Determine the (X, Y) coordinate at the center of the cell enclosing the given text.  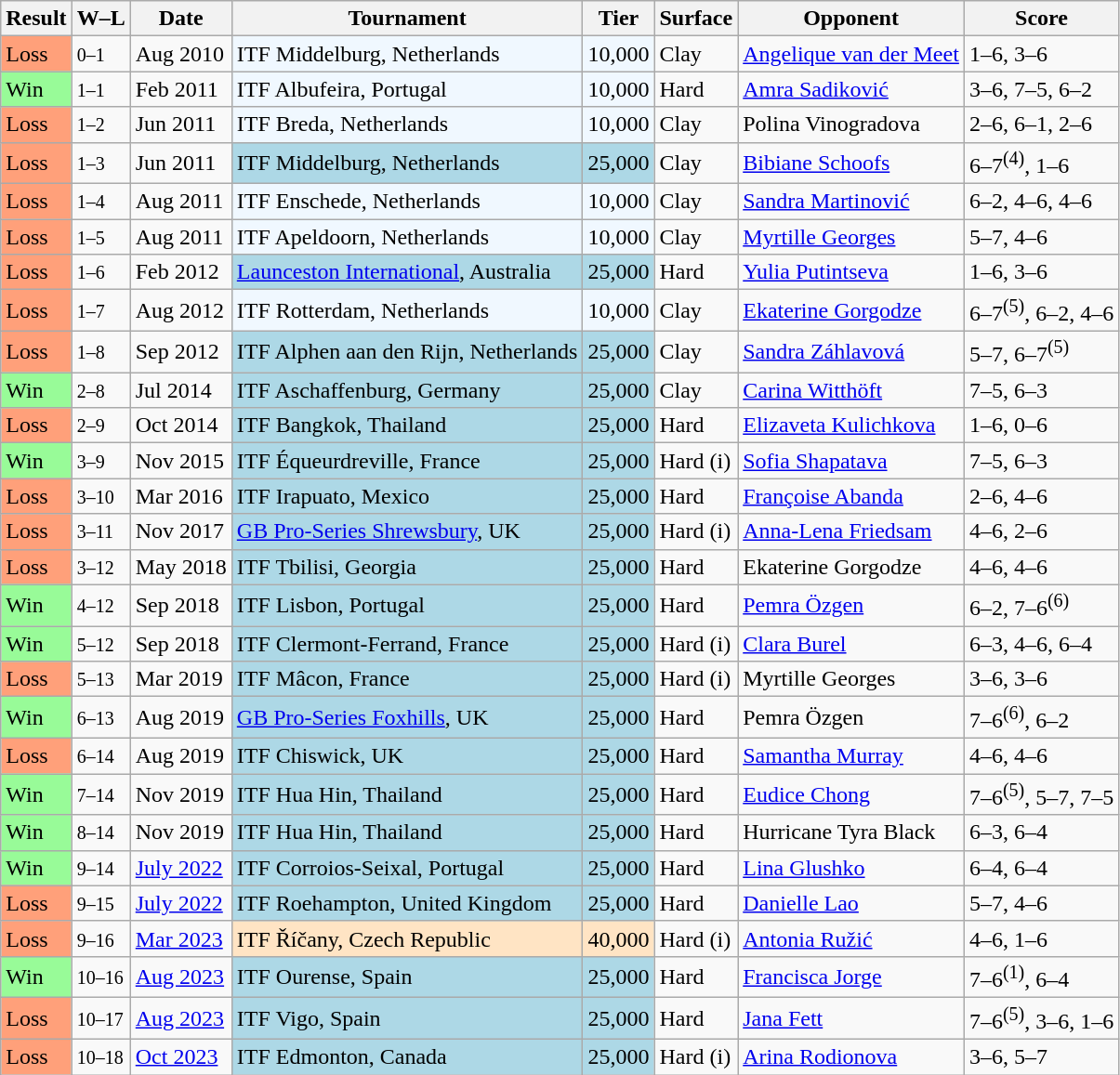
Aug 2010 (180, 54)
Lina Glushko (851, 868)
6–7(5), 6–2, 4–6 (1041, 310)
10–16 (100, 977)
6–7(4), 1–6 (1041, 164)
Aug 2012 (180, 310)
4–12 (100, 606)
9–16 (100, 938)
Jana Fett (851, 1018)
Opponent (851, 19)
0–1 (100, 54)
1–1 (100, 89)
1–7 (100, 310)
Nov 2015 (180, 461)
ITF Irapuato, Mexico (407, 496)
Score (1041, 19)
5–7, 6–7(5) (1041, 351)
3–9 (100, 461)
GB Pro-Series Shrewsbury, UK (407, 531)
Danielle Lao (851, 903)
Samantha Murray (851, 755)
W–L (100, 19)
5–13 (100, 679)
8–14 (100, 832)
Eudice Chong (851, 795)
6–14 (100, 755)
7–6(5), 5–7, 7–5 (1041, 795)
ITF Aschaffenburg, Germany (407, 390)
Result (36, 19)
ITF Albufeira, Portugal (407, 89)
Yulia Putintseva (851, 272)
Mar 2019 (180, 679)
GB Pro-Series Foxhills, UK (407, 717)
Tournament (407, 19)
4–6, 2–6 (1041, 531)
3–11 (100, 531)
Oct 2023 (180, 1056)
40,000 (619, 938)
1–3 (100, 164)
7–6(1), 6–4 (1041, 977)
3–10 (100, 496)
Oct 2014 (180, 426)
ITF Říčany, Czech Republic (407, 938)
ITF Breda, Netherlands (407, 125)
1–6, 0–6 (1041, 426)
Anna-Lena Friedsam (851, 531)
2–6, 4–6 (1041, 496)
ITF Alphen aan den Rijn, Netherlands (407, 351)
ITF Chiswick, UK (407, 755)
Carina Witthöft (851, 390)
Hurricane Tyra Black (851, 832)
Sandra Martinović (851, 202)
May 2018 (180, 567)
10–18 (100, 1056)
ITF Roehampton, United Kingdom (407, 903)
ITF Tbilisi, Georgia (407, 567)
Date (180, 19)
9–14 (100, 868)
3–6, 7–5, 6–2 (1041, 89)
ITF Enschede, Netherlands (407, 202)
6–13 (100, 717)
3–6, 3–6 (1041, 679)
Francisca Jorge (851, 977)
7–6(6), 6–2 (1041, 717)
ITF Rotterdam, Netherlands (407, 310)
Sandra Záhlavová (851, 351)
ITF Ourense, Spain (407, 977)
ITF Corroios-Seixal, Portugal (407, 868)
6–2, 4–6, 4–6 (1041, 202)
Clara Burel (851, 644)
Elizaveta Kulichkova (851, 426)
1–6 (100, 272)
Françoise Abanda (851, 496)
ITF Lisbon, Portugal (407, 606)
6–3, 6–4 (1041, 832)
5–12 (100, 644)
Amra Sadiković (851, 89)
Nov 2017 (180, 531)
7–6(5), 3–6, 1–6 (1041, 1018)
1–2 (100, 125)
10–17 (100, 1018)
7–14 (100, 795)
Surface (696, 19)
Bibiane Schoofs (851, 164)
6–4, 6–4 (1041, 868)
Arina Rodionova (851, 1056)
Jul 2014 (180, 390)
Feb 2011 (180, 89)
ITF Bangkok, Thailand (407, 426)
ITF Mâcon, France (407, 679)
6–3, 4–6, 6–4 (1041, 644)
Launceston International, Australia (407, 272)
Tier (619, 19)
3–6, 5–7 (1041, 1056)
ITF Edmonton, Canada (407, 1056)
ITF Apeldoorn, Netherlands (407, 237)
Angelique van der Meet (851, 54)
Feb 2012 (180, 272)
ITF Vigo, Spain (407, 1018)
2–8 (100, 390)
4–6, 1–6 (1041, 938)
1–4 (100, 202)
1–5 (100, 237)
9–15 (100, 903)
Antonia Ružić (851, 938)
Mar 2023 (180, 938)
1–8 (100, 351)
2–6, 6–1, 2–6 (1041, 125)
Sofia Shapatava (851, 461)
3–12 (100, 567)
ITF Équeurdreville, France (407, 461)
ITF Clermont-Ferrand, France (407, 644)
2–9 (100, 426)
6–2, 7–6(6) (1041, 606)
Mar 2016 (180, 496)
Polina Vinogradova (851, 125)
Sep 2012 (180, 351)
